Pinpoint the cell where the given text exists, returning its (X, Y) midpoint coordinate. 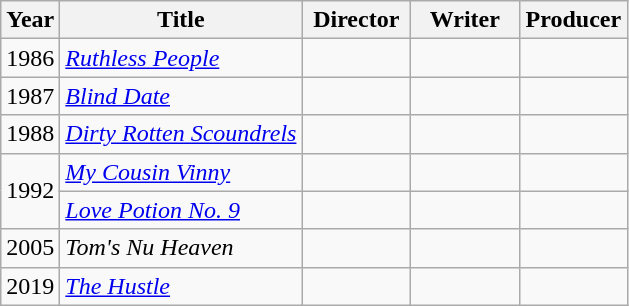
1987 (30, 96)
Director (356, 20)
Blind Date (181, 96)
The Hustle (181, 286)
Writer (466, 20)
Title (181, 20)
Tom's Nu Heaven (181, 248)
Producer (574, 20)
Ruthless People (181, 58)
1986 (30, 58)
1992 (30, 191)
1988 (30, 134)
2019 (30, 286)
Love Potion No. 9 (181, 210)
Dirty Rotten Scoundrels (181, 134)
2005 (30, 248)
My Cousin Vinny (181, 172)
Year (30, 20)
